Identify which cell holds the provided text, then report its (x, y) central coordinate. 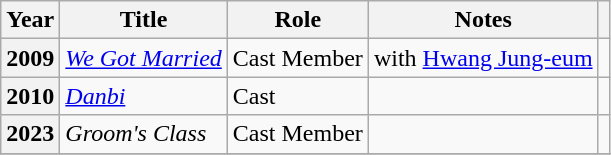
Title (144, 20)
Notes (483, 20)
2023 (30, 134)
Role (298, 20)
Cast (298, 96)
Danbi (144, 96)
Groom's Class (144, 134)
Year (30, 20)
with Hwang Jung-eum (483, 58)
2010 (30, 96)
2009 (30, 58)
We Got Married (144, 58)
